Identify which cell holds the provided text, then report its [X, Y] central coordinate. 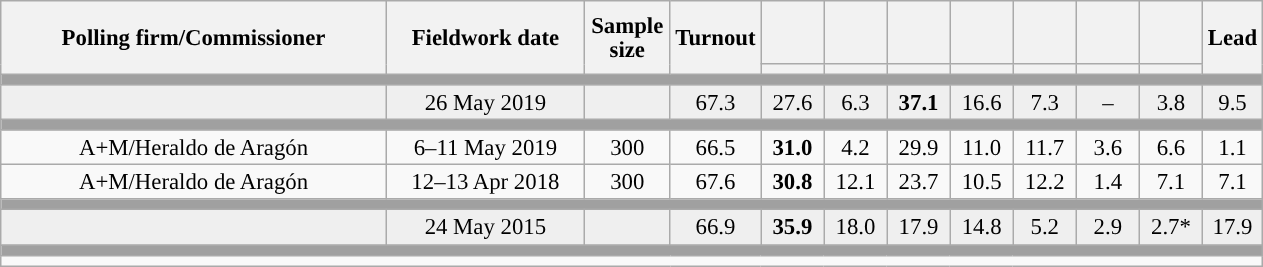
18.0 [856, 228]
23.7 [918, 182]
– [1108, 102]
2.7* [1170, 228]
7.3 [1044, 102]
37.1 [918, 102]
10.5 [982, 182]
12.2 [1044, 182]
2.9 [1108, 228]
9.5 [1232, 102]
6–11 May 2019 [485, 148]
66.5 [716, 148]
3.6 [1108, 148]
66.9 [716, 228]
4.2 [856, 148]
16.6 [982, 102]
12–13 Apr 2018 [485, 182]
30.8 [792, 182]
35.9 [792, 228]
29.9 [918, 148]
3.8 [1170, 102]
Turnout [716, 38]
67.3 [716, 102]
Lead [1232, 38]
5.2 [1044, 228]
67.6 [716, 182]
11.7 [1044, 148]
6.6 [1170, 148]
Polling firm/Commissioner [194, 38]
Fieldwork date [485, 38]
14.8 [982, 228]
12.1 [856, 182]
24 May 2015 [485, 228]
1.4 [1108, 182]
11.0 [982, 148]
1.1 [1232, 148]
31.0 [792, 148]
Sample size [627, 38]
6.3 [856, 102]
27.6 [792, 102]
26 May 2019 [485, 102]
